Extract the (X, Y) coordinate from the center of the cell holding the provided text.  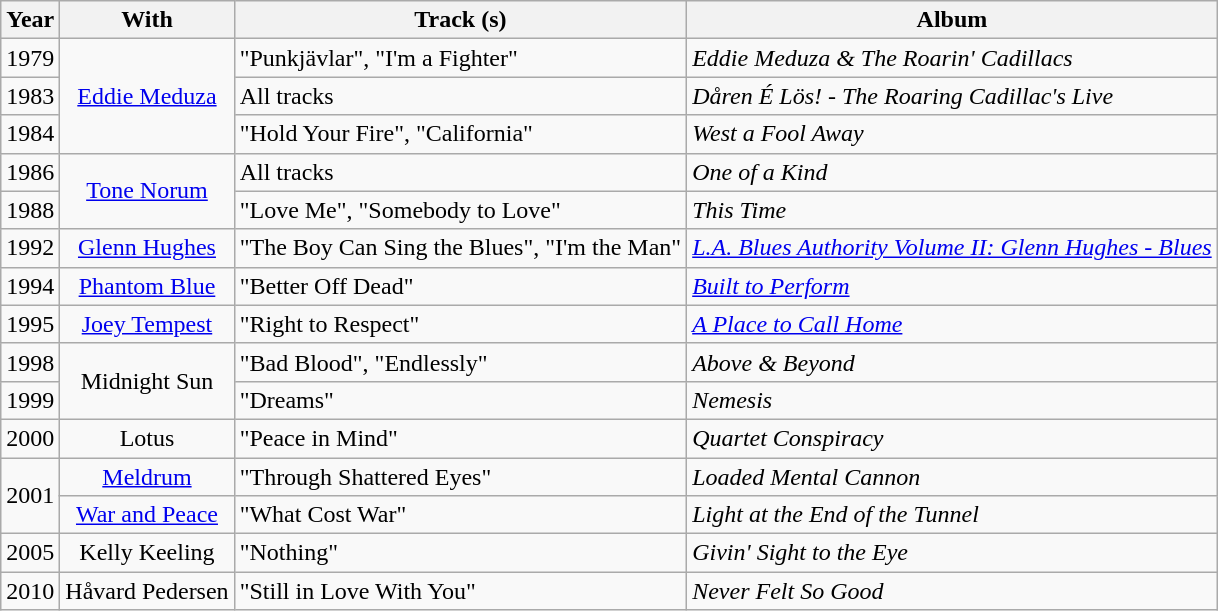
Track (s) (460, 20)
1986 (30, 172)
Joey Tempest (147, 324)
"Bad Blood", "Endlessly" (460, 362)
"Love Me", "Somebody to Love" (460, 210)
1998 (30, 362)
1995 (30, 324)
Nemesis (952, 400)
Midnight Sun (147, 381)
West a Fool Away (952, 134)
"Still in Love With You" (460, 591)
"Dreams" (460, 400)
Meldrum (147, 477)
Eddie Meduza & The Roarin' Cadillacs (952, 58)
Light at the End of the Tunnel (952, 515)
1994 (30, 286)
2000 (30, 438)
1999 (30, 400)
2005 (30, 553)
Tone Norum (147, 191)
1984 (30, 134)
Album (952, 20)
"Better Off Dead" (460, 286)
Lotus (147, 438)
A Place to Call Home (952, 324)
Kelly Keeling (147, 553)
"The Boy Can Sing the Blues", "I'm the Man" (460, 248)
"Hold Your Fire", "California" (460, 134)
Loaded Mental Cannon (952, 477)
1988 (30, 210)
Built to Perform (952, 286)
Year (30, 20)
L.A. Blues Authority Volume II: Glenn Hughes - Blues (952, 248)
Phantom Blue (147, 286)
Håvard Pedersen (147, 591)
War and Peace (147, 515)
"Through Shattered Eyes" (460, 477)
"What Cost War" (460, 515)
1979 (30, 58)
1983 (30, 96)
2001 (30, 496)
Quartet Conspiracy (952, 438)
Glenn Hughes (147, 248)
"Peace in Mind" (460, 438)
Givin' Sight to the Eye (952, 553)
1992 (30, 248)
Never Felt So Good (952, 591)
One of a Kind (952, 172)
With (147, 20)
Dåren É Lös! - The Roaring Cadillac's Live (952, 96)
"Right to Respect" (460, 324)
Eddie Meduza (147, 96)
"Punkjävlar", "I'm a Fighter" (460, 58)
"Nothing" (460, 553)
This Time (952, 210)
2010 (30, 591)
Above & Beyond (952, 362)
